Locate the cell with the specified text and output its (x, y) center coordinate. 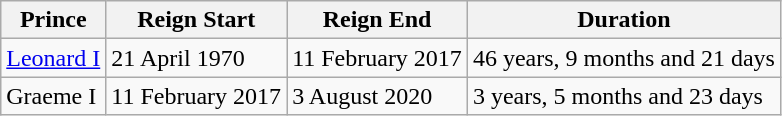
Graeme I (54, 96)
Reign End (378, 20)
3 years, 5 months and 23 days (624, 96)
Prince (54, 20)
21 April 1970 (196, 58)
Duration (624, 20)
46 years, 9 months and 21 days (624, 58)
3 August 2020 (378, 96)
Leonard I (54, 58)
Reign Start (196, 20)
